Determine the [x, y] coordinate at the center of the cell enclosing the given text.  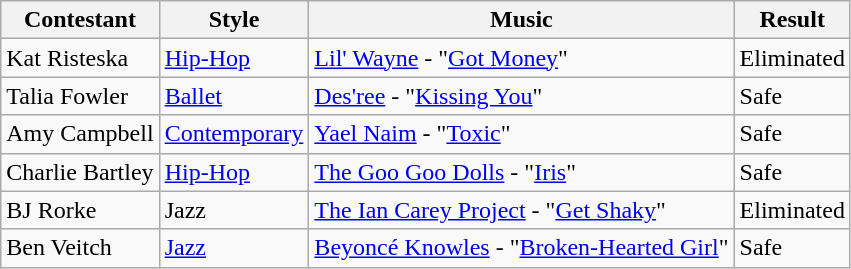
The Goo Goo Dolls - "Iris" [522, 172]
Beyoncé Knowles - "Broken-Hearted Girl" [522, 248]
Style [234, 20]
Ballet [234, 96]
BJ Rorke [80, 210]
Ben Veitch [80, 248]
Contestant [80, 20]
Yael Naim - "Toxic" [522, 134]
The Ian Carey Project - "Get Shaky" [522, 210]
Music [522, 20]
Des'ree - "Kissing You" [522, 96]
Lil' Wayne - "Got Money" [522, 58]
Talia Fowler [80, 96]
Amy Campbell [80, 134]
Charlie Bartley [80, 172]
Contemporary [234, 134]
Result [792, 20]
Kat Risteska [80, 58]
